Search for the cell housing the specified text and yield its (x, y) center coordinate. 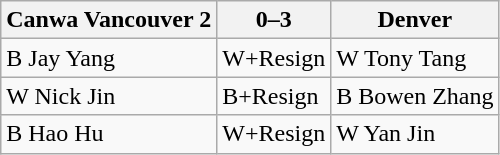
B Jay Yang (109, 58)
Canwa Vancouver 2 (109, 20)
W Yan Jin (415, 134)
B Bowen Zhang (415, 96)
Denver (415, 20)
W Tony Tang (415, 58)
W Nick Jin (109, 96)
B Hao Hu (109, 134)
B+Resign (274, 96)
0–3 (274, 20)
